Output the (x, y) coordinate of the center of the cell containing the given text.  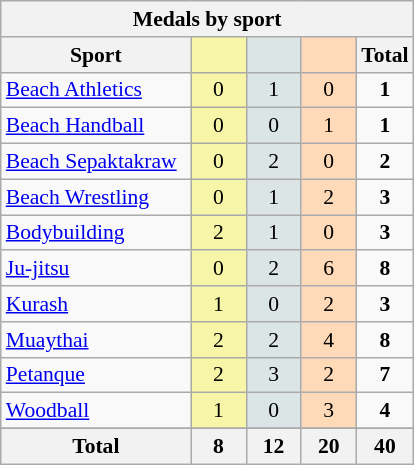
40 (384, 447)
Muaythai (96, 340)
Beach Sepaktakraw (96, 162)
Bodybuilding (96, 233)
Ju-jitsu (96, 269)
Beach Wrestling (96, 197)
Beach Athletics (96, 90)
12 (274, 447)
Beach Handball (96, 126)
7 (384, 375)
Sport (96, 55)
Kurash (96, 304)
Petanque (96, 375)
Woodball (96, 411)
Medals by sport (208, 19)
20 (328, 447)
6 (328, 269)
